Find where the given text appears and provide that cell's center as (X, Y) coordinate. 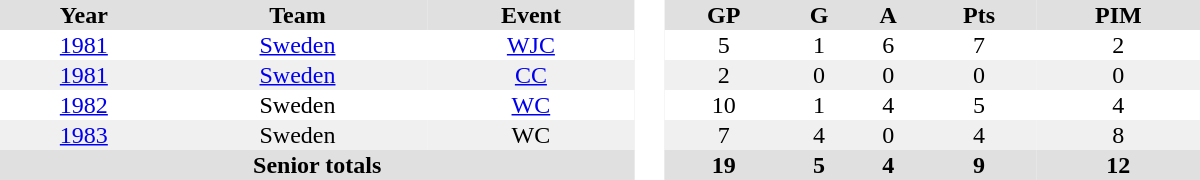
Pts (980, 15)
Team (298, 15)
1983 (84, 135)
19 (724, 165)
1982 (84, 105)
A (888, 15)
8 (1118, 135)
9 (980, 165)
10 (724, 105)
Senior totals (317, 165)
WJC (530, 45)
Year (84, 15)
6 (888, 45)
Event (530, 15)
CC (530, 75)
12 (1118, 165)
PIM (1118, 15)
GP (724, 15)
G (818, 15)
